Extract the [X, Y] coordinate from the center of the cell holding the provided text.  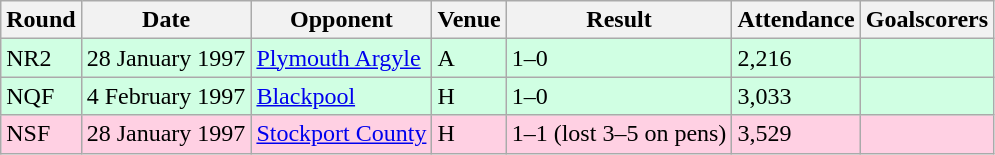
Attendance [796, 20]
Stockport County [342, 134]
1–1 (lost 3–5 on pens) [619, 134]
Blackpool [342, 96]
NQF [41, 96]
Round [41, 20]
Opponent [342, 20]
4 February 1997 [166, 96]
Plymouth Argyle [342, 58]
Result [619, 20]
Venue [469, 20]
2,216 [796, 58]
NR2 [41, 58]
3,529 [796, 134]
Goalscorers [926, 20]
A [469, 58]
Date [166, 20]
NSF [41, 134]
3,033 [796, 96]
